Search for the cell housing the specified text and yield its [X, Y] center coordinate. 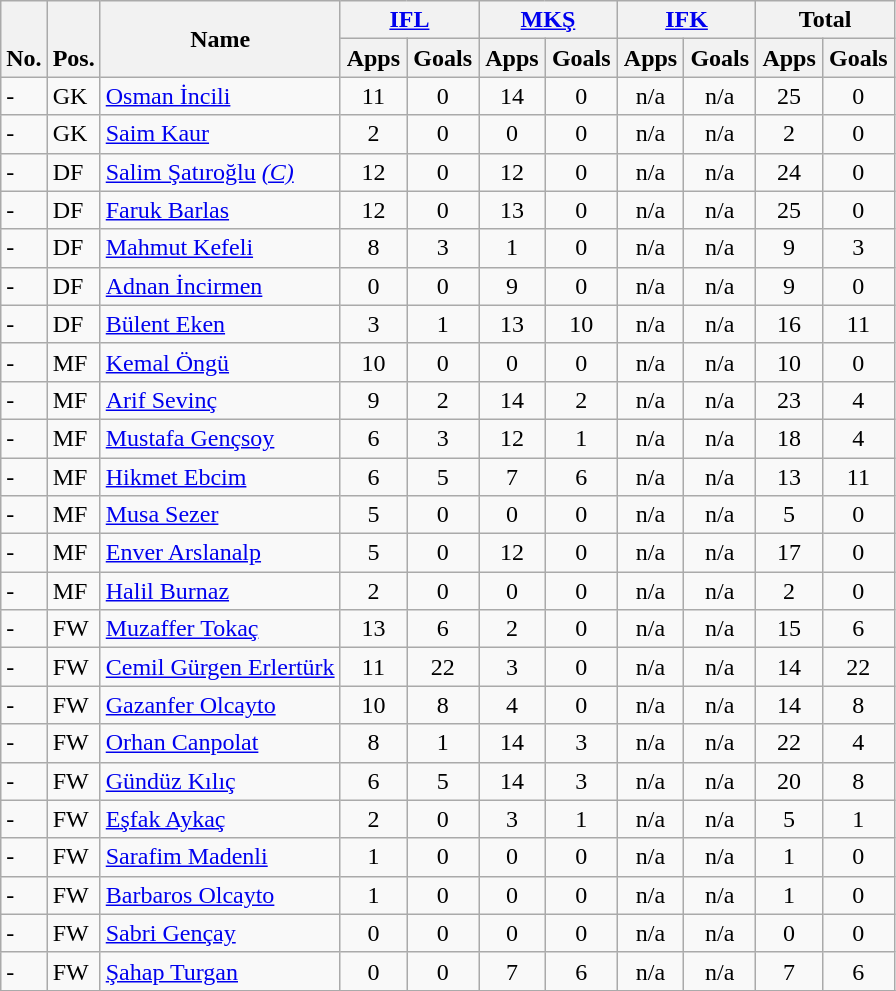
Faruk Barlas [220, 210]
Arif Sevinç [220, 400]
Muzaffer Tokaç [220, 629]
Gazanfer Olcayto [220, 705]
Şahap Turgan [220, 971]
Orhan Canpolat [220, 743]
IFK [686, 20]
Saim Kaur [220, 134]
Kemal Öngü [220, 362]
Name [220, 39]
23 [790, 400]
No. [24, 39]
16 [790, 324]
18 [790, 438]
Cemil Gürgen Erlertürk [220, 667]
Total [826, 20]
Hikmet Ebcim [220, 477]
17 [790, 553]
Gündüz Kılıç [220, 781]
Musa Sezer [220, 515]
24 [790, 172]
Osman İncili [220, 96]
Eşfak Aykaç [220, 819]
15 [790, 629]
Pos. [74, 39]
Sarafim Madenli [220, 857]
MKŞ [548, 20]
20 [790, 781]
Barbaros Olcayto [220, 895]
Enver Arslanalp [220, 553]
Sabri Gençay [220, 933]
Salim Şatıroğlu (C) [220, 172]
Halil Burnaz [220, 591]
Mahmut Kefeli [220, 248]
IFL [410, 20]
Bülent Eken [220, 324]
Mustafa Gençsoy [220, 438]
Adnan İncirmen [220, 286]
